Return the [X, Y] coordinate for the center point of the cell that contains the specified text.  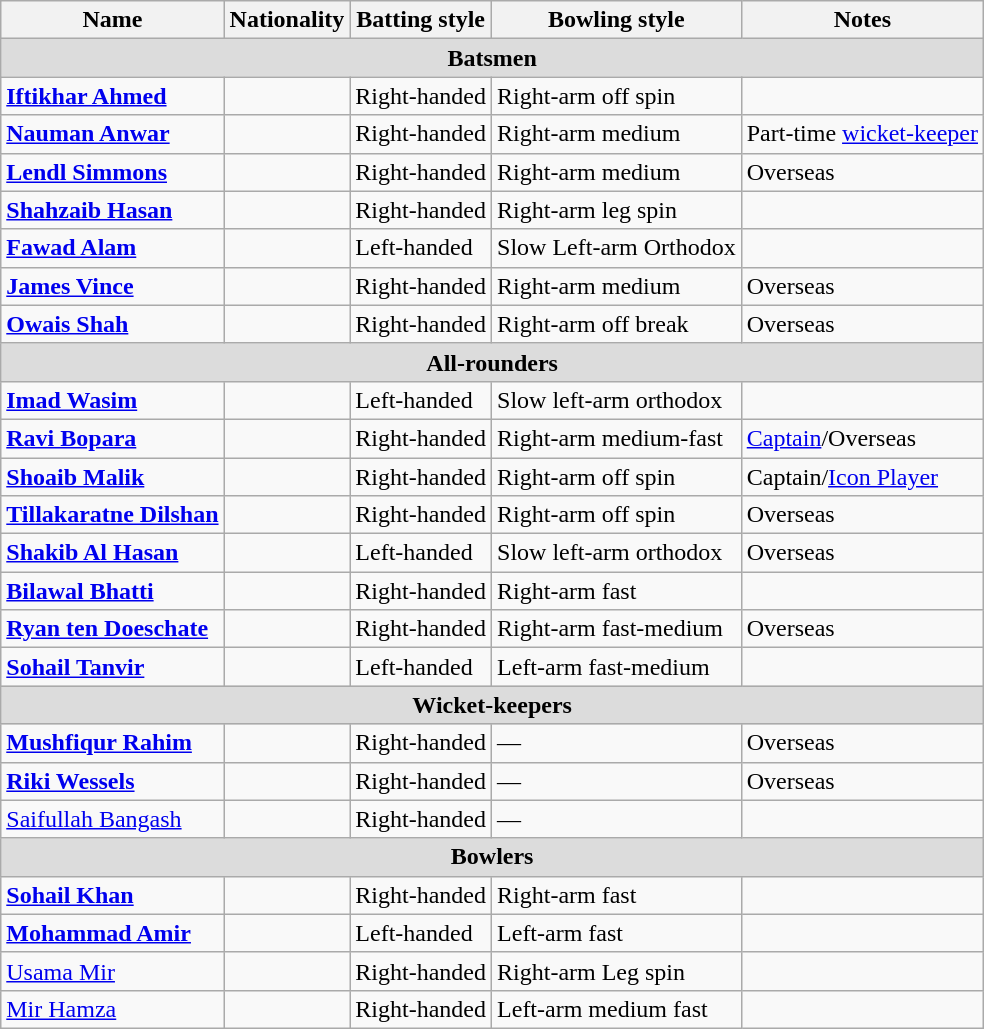
Captain/Icon Player [862, 477]
Left-arm fast [617, 933]
Fawad Alam [112, 248]
All-rounders [492, 362]
Shahzaib Hasan [112, 210]
Batsmen [492, 58]
Sohail Khan [112, 895]
Usama Mir [112, 971]
Shakib Al Hasan [112, 553]
Nauman Anwar [112, 134]
Right-arm fast-medium [617, 629]
Captain/Overseas [862, 438]
Sohail Tanvir [112, 667]
Wicket-keepers [492, 705]
Batting style [421, 20]
Left-arm medium fast [617, 1009]
James Vince [112, 286]
Part-time wicket-keeper [862, 134]
Bowling style [617, 20]
Mir Hamza [112, 1009]
Right-arm medium-fast [617, 438]
Tillakaratne Dilshan [112, 515]
Bowlers [492, 857]
Owais Shah [112, 324]
Right-arm Leg spin [617, 971]
Slow Left-arm Orthodox [617, 248]
Shoaib Malik [112, 477]
Ravi Bopara [112, 438]
Mohammad Amir [112, 933]
Bilawal Bhatti [112, 591]
Saifullah Bangash [112, 819]
Ryan ten Doeschate [112, 629]
Nationality [287, 20]
Iftikhar Ahmed [112, 96]
Name [112, 20]
Right-arm leg spin [617, 210]
Imad Wasim [112, 400]
Notes [862, 20]
Mushfiqur Rahim [112, 743]
Lendl Simmons [112, 172]
Left-arm fast-medium [617, 667]
Right-arm off break [617, 324]
Riki Wessels [112, 781]
